Pinpoint the cell where the given text exists, returning its (X, Y) midpoint coordinate. 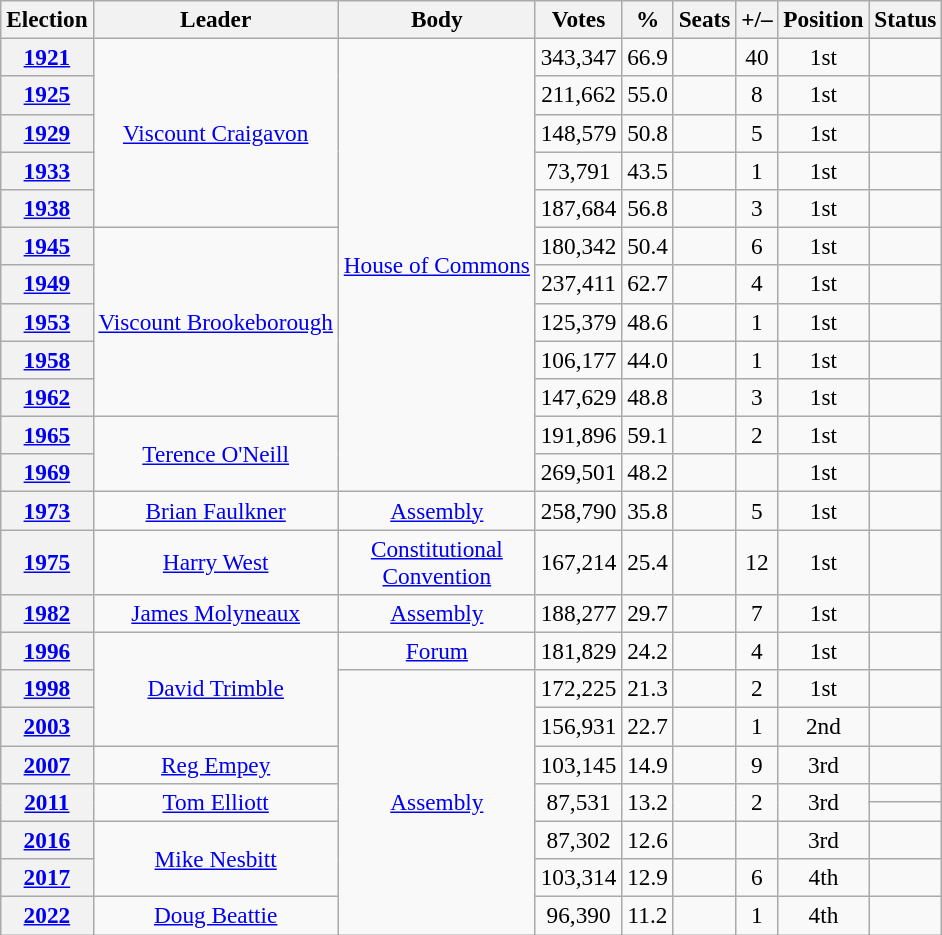
1962 (47, 397)
1975 (47, 562)
1949 (47, 284)
9 (757, 764)
73,791 (578, 170)
Doug Beattie (216, 915)
Election (47, 19)
258,790 (578, 510)
2017 (47, 877)
269,501 (578, 473)
Viscount Brookeborough (216, 322)
25.4 (648, 562)
1958 (47, 359)
Forum (436, 651)
Mike Nesbitt (216, 859)
172,225 (578, 689)
Viscount Craigavon (216, 132)
1982 (47, 613)
106,177 (578, 359)
237,411 (578, 284)
55.0 (648, 95)
Harry West (216, 562)
12.6 (648, 840)
188,277 (578, 613)
14.9 (648, 764)
1921 (47, 57)
Votes (578, 19)
148,579 (578, 133)
James Molyneaux (216, 613)
12 (757, 562)
181,829 (578, 651)
1998 (47, 689)
147,629 (578, 397)
103,145 (578, 764)
2022 (47, 915)
House of Commons (436, 264)
66.9 (648, 57)
62.7 (648, 284)
Seats (704, 19)
Constitutional Convention (436, 562)
156,931 (578, 726)
% (648, 19)
1933 (47, 170)
Position (824, 19)
21.3 (648, 689)
167,214 (578, 562)
50.4 (648, 246)
Body (436, 19)
8 (757, 95)
7 (757, 613)
13.2 (648, 802)
1965 (47, 435)
12.9 (648, 877)
1996 (47, 651)
187,684 (578, 208)
Brian Faulkner (216, 510)
Leader (216, 19)
180,342 (578, 246)
Tom Elliott (216, 802)
103,314 (578, 877)
Status (906, 19)
48.2 (648, 473)
35.8 (648, 510)
Reg Empey (216, 764)
22.7 (648, 726)
211,662 (578, 95)
11.2 (648, 915)
29.7 (648, 613)
125,379 (578, 322)
1953 (47, 322)
43.5 (648, 170)
2011 (47, 802)
1973 (47, 510)
59.1 (648, 435)
343,347 (578, 57)
56.8 (648, 208)
87,302 (578, 840)
2007 (47, 764)
1969 (47, 473)
1945 (47, 246)
David Trimble (216, 688)
96,390 (578, 915)
40 (757, 57)
2016 (47, 840)
87,531 (578, 802)
1929 (47, 133)
2nd (824, 726)
50.8 (648, 133)
2003 (47, 726)
48.8 (648, 397)
48.6 (648, 322)
1925 (47, 95)
191,896 (578, 435)
24.2 (648, 651)
44.0 (648, 359)
1938 (47, 208)
+/– (757, 19)
Terence O'Neill (216, 454)
